Detect which cell encompasses the target text, then output its (x, y) center coordinate. 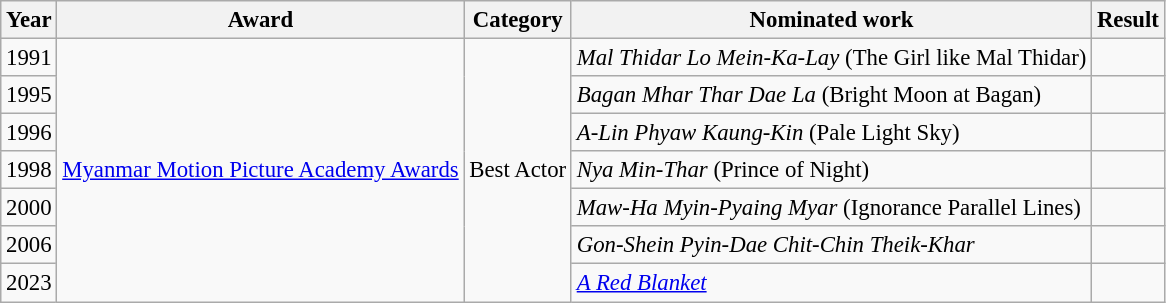
A-Lin Phyaw Kaung-Kin (Pale Light Sky) (831, 133)
Best Actor (518, 170)
2000 (29, 208)
1998 (29, 170)
Gon-Shein Pyin-Dae Chit-Chin Theik-Khar (831, 245)
Award (260, 20)
Result (1128, 20)
1995 (29, 95)
2023 (29, 283)
1991 (29, 58)
Category (518, 20)
A Red Blanket (831, 283)
Mal Thidar Lo Mein-Ka-Lay (The Girl like Mal Thidar) (831, 58)
Nominated work (831, 20)
Myanmar Motion Picture Academy Awards (260, 170)
Bagan Mhar Thar Dae La (Bright Moon at Bagan) (831, 95)
1996 (29, 133)
Maw-Ha Myin-Pyaing Myar (Ignorance Parallel Lines) (831, 208)
2006 (29, 245)
Nya Min-Thar (Prince of Night) (831, 170)
Year (29, 20)
